For the text-containing cell, return its midpoint in [X, Y] coordinate format. 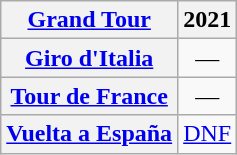
Tour de France [90, 96]
Grand Tour [90, 20]
Vuelta a España [90, 134]
DNF [208, 134]
2021 [208, 20]
Giro d'Italia [90, 58]
